Return (X, Y) of the center of cell containing provided text 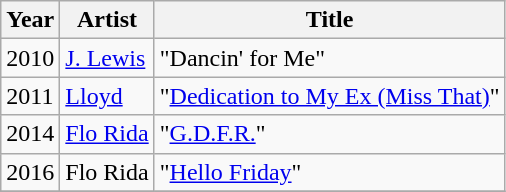
"G.D.F.R." (330, 134)
Title (330, 20)
"Hello Friday" (330, 172)
2016 (30, 172)
J. Lewis (107, 58)
"Dancin' for Me" (330, 58)
Artist (107, 20)
Year (30, 20)
2010 (30, 58)
Lloyd (107, 96)
2011 (30, 96)
"Dedication to My Ex (Miss That)" (330, 96)
2014 (30, 134)
